Detect which cell encompasses the target text, then output its [X, Y] center coordinate. 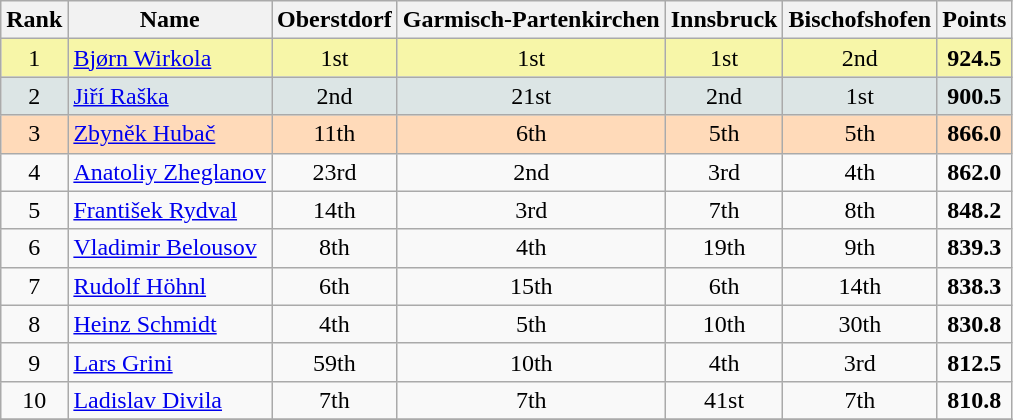
15th [531, 286]
Points [974, 20]
838.3 [974, 286]
9th [860, 248]
2 [34, 96]
Bjørn Wirkola [170, 58]
830.8 [974, 324]
810.8 [974, 400]
812.5 [974, 362]
848.2 [974, 210]
Lars Grini [170, 362]
21st [531, 96]
30th [860, 324]
10 [34, 400]
3 [34, 134]
Oberstdorf [335, 20]
7 [34, 286]
19th [724, 248]
František Rydval [170, 210]
Anatoliy Zheglanov [170, 172]
11th [335, 134]
Ladislav Divila [170, 400]
Garmisch-Partenkirchen [531, 20]
862.0 [974, 172]
924.5 [974, 58]
Zbyněk Hubač [170, 134]
900.5 [974, 96]
8 [34, 324]
1 [34, 58]
839.3 [974, 248]
Name [170, 20]
Rank [34, 20]
6 [34, 248]
9 [34, 362]
4 [34, 172]
Jiří Raška [170, 96]
5 [34, 210]
Rudolf Höhnl [170, 286]
59th [335, 362]
23rd [335, 172]
866.0 [974, 134]
Heinz Schmidt [170, 324]
Vladimir Belousov [170, 248]
Bischofshofen [860, 20]
41st [724, 400]
Innsbruck [724, 20]
